Determine the [X, Y] coordinate at the center of the cell enclosing the given text.  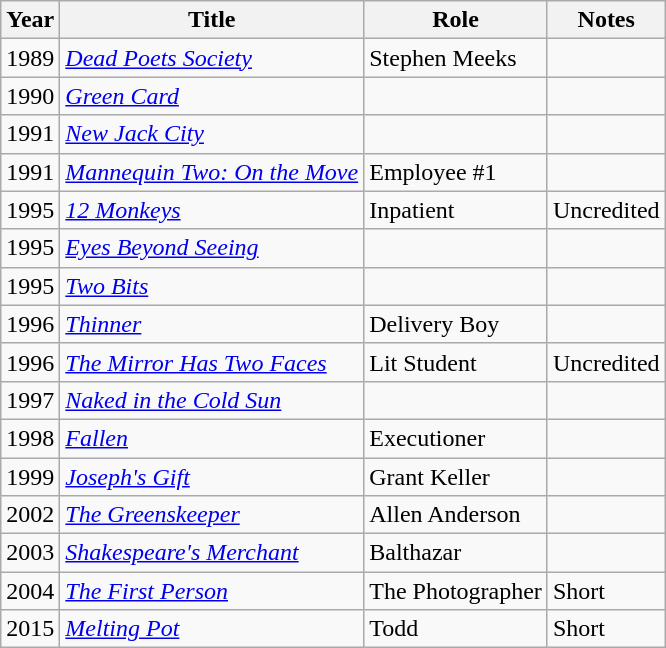
The Greenskeeper [212, 515]
The Photographer [456, 591]
Grant Keller [456, 477]
Delivery Boy [456, 324]
2002 [30, 515]
Naked in the Cold Sun [212, 400]
Year [30, 20]
Balthazar [456, 553]
1999 [30, 477]
1998 [30, 438]
Stephen Meeks [456, 58]
Eyes Beyond Seeing [212, 248]
The Mirror Has Two Faces [212, 362]
2004 [30, 591]
Todd [456, 629]
Joseph's Gift [212, 477]
Role [456, 20]
Lit Student [456, 362]
Thinner [212, 324]
The First Person [212, 591]
1989 [30, 58]
Inpatient [456, 210]
Title [212, 20]
Executioner [456, 438]
1997 [30, 400]
Allen Anderson [456, 515]
1990 [30, 96]
12 Monkeys [212, 210]
Shakespeare's Merchant [212, 553]
Two Bits [212, 286]
Melting Pot [212, 629]
Mannequin Two: On the Move [212, 172]
Employee #1 [456, 172]
New Jack City [212, 134]
Dead Poets Society [212, 58]
Notes [606, 20]
Fallen [212, 438]
Green Card [212, 96]
2015 [30, 629]
2003 [30, 553]
